Provide the [x, y] coordinate of the cell's center where the given text is located.  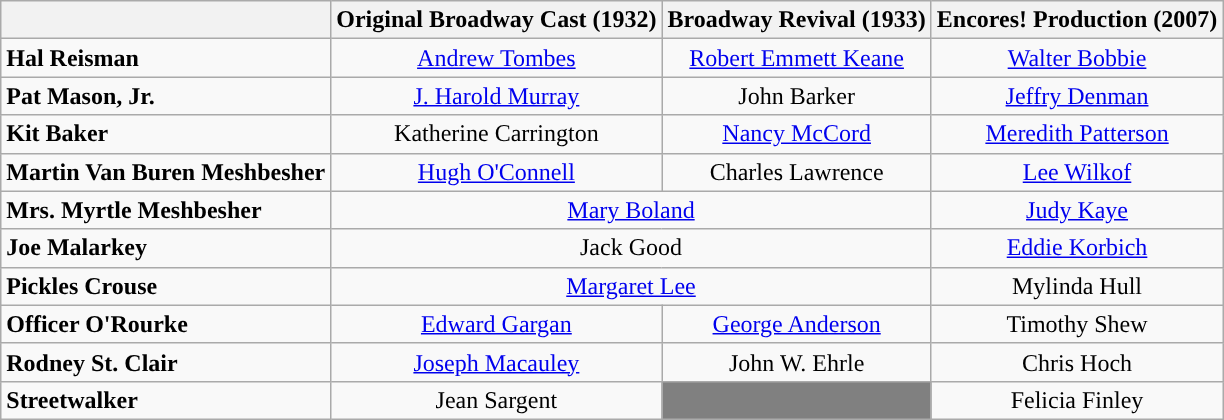
Mrs. Myrtle Meshbesher [166, 210]
Andrew Tombes [496, 58]
Pickles Crouse [166, 286]
Streetwalker [166, 400]
Walter Bobbie [1076, 58]
Encores! Production (2007) [1076, 20]
Kit Baker [166, 134]
John W. Ehrle [796, 362]
Hugh O'Connell [496, 172]
J. Harold Murray [496, 96]
Mary Boland [632, 210]
George Anderson [796, 324]
Joseph Macauley [496, 362]
Nancy McCord [796, 134]
Margaret Lee [632, 286]
Hal Reisman [166, 58]
Joe Malarkey [166, 248]
Pat Mason, Jr. [166, 96]
Chris Hoch [1076, 362]
Officer O'Rourke [166, 324]
Jeffry Denman [1076, 96]
Meredith Patterson [1076, 134]
Timothy Shew [1076, 324]
Jack Good [632, 248]
Jean Sargent [496, 400]
Mylinda Hull [1076, 286]
Broadway Revival (1933) [796, 20]
Martin Van Buren Meshbesher [166, 172]
Judy Kaye [1076, 210]
Robert Emmett Keane [796, 58]
Katherine Carrington [496, 134]
Charles Lawrence [796, 172]
Rodney St. Clair [166, 362]
John Barker [796, 96]
Eddie Korbich [1076, 248]
Original Broadway Cast (1932) [496, 20]
Edward Gargan [496, 324]
Lee Wilkof [1076, 172]
Felicia Finley [1076, 400]
